From the cell containing the given text, extract its center point as [x, y] coordinate. 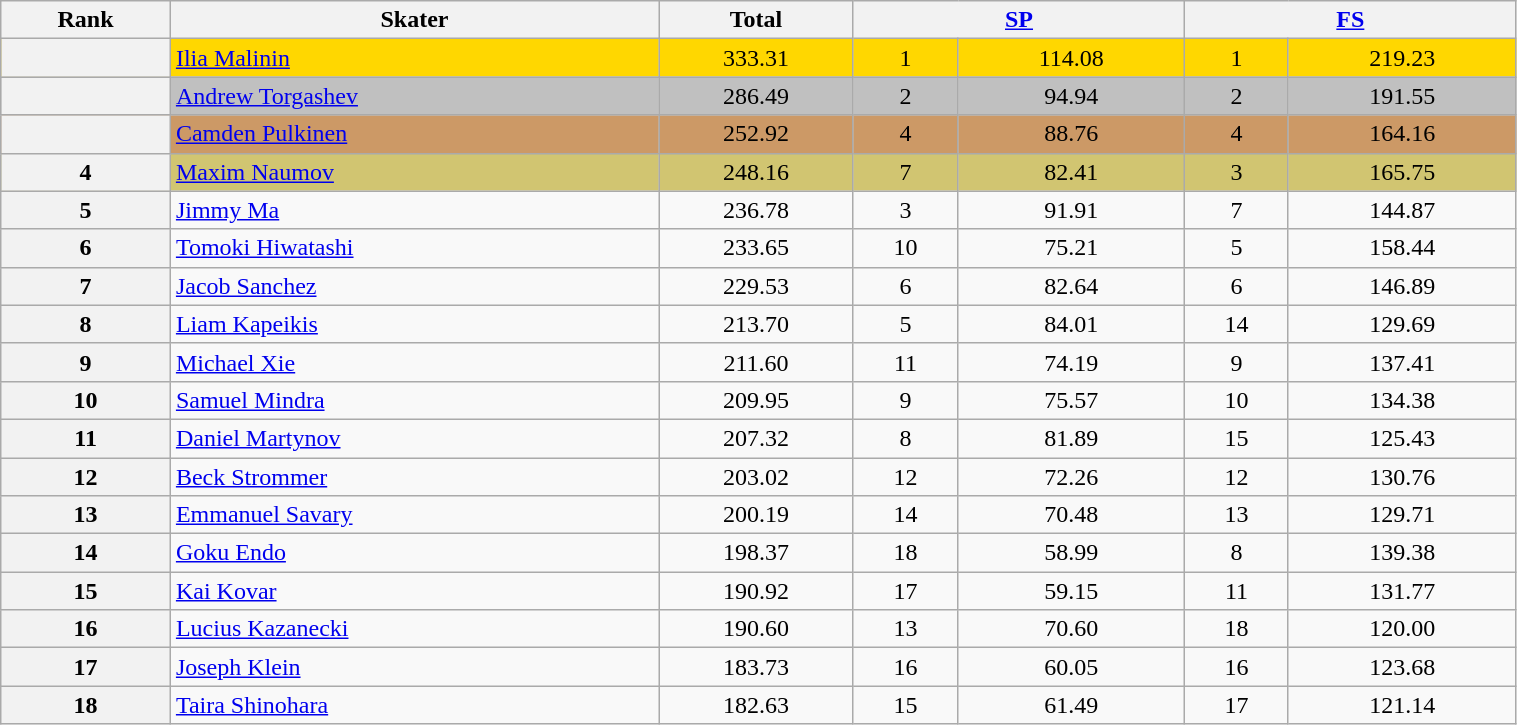
120.00 [1402, 629]
146.89 [1402, 286]
182.63 [756, 705]
286.49 [756, 96]
Total [756, 20]
Beck Strommer [414, 477]
229.53 [756, 286]
130.76 [1402, 477]
Samuel Mindra [414, 400]
209.95 [756, 400]
Emmanuel Savary [414, 515]
82.64 [1072, 286]
211.60 [756, 362]
139.38 [1402, 553]
58.99 [1072, 553]
Jacob Sanchez [414, 286]
134.38 [1402, 400]
252.92 [756, 134]
70.48 [1072, 515]
Tomoki Hiwatashi [414, 248]
Camden Pulkinen [414, 134]
Joseph Klein [414, 667]
82.41 [1072, 172]
91.91 [1072, 210]
333.31 [756, 58]
114.08 [1072, 58]
Rank [86, 20]
158.44 [1402, 248]
200.19 [756, 515]
61.49 [1072, 705]
94.94 [1072, 96]
Skater [414, 20]
165.75 [1402, 172]
75.21 [1072, 248]
131.77 [1402, 591]
233.65 [756, 248]
81.89 [1072, 438]
123.68 [1402, 667]
84.01 [1072, 324]
Lucius Kazanecki [414, 629]
207.32 [756, 438]
Jimmy Ma [414, 210]
183.73 [756, 667]
75.57 [1072, 400]
72.26 [1072, 477]
Kai Kovar [414, 591]
Maxim Naumov [414, 172]
190.60 [756, 629]
137.41 [1402, 362]
Andrew Torgashev [414, 96]
125.43 [1402, 438]
203.02 [756, 477]
236.78 [756, 210]
74.19 [1072, 362]
Liam Kapeikis [414, 324]
59.15 [1072, 591]
219.23 [1402, 58]
SP [1018, 20]
121.14 [1402, 705]
248.16 [756, 172]
198.37 [756, 553]
129.69 [1402, 324]
Michael Xie [414, 362]
70.60 [1072, 629]
164.16 [1402, 134]
Goku Endo [414, 553]
144.87 [1402, 210]
129.71 [1402, 515]
191.55 [1402, 96]
60.05 [1072, 667]
Daniel Martynov [414, 438]
Taira Shinohara [414, 705]
190.92 [756, 591]
Ilia Malinin [414, 58]
213.70 [756, 324]
FS [1350, 20]
88.76 [1072, 134]
